Output the [x, y] coordinate of the center of the cell containing the given text.  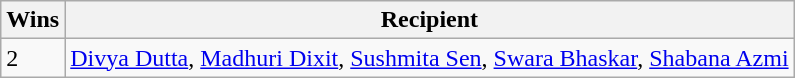
Wins [33, 20]
Divya Dutta, Madhuri Dixit, Sushmita Sen, Swara Bhaskar, Shabana Azmi [430, 58]
Recipient [430, 20]
2 [33, 58]
